Identify which cell holds the provided text, then report its [x, y] central coordinate. 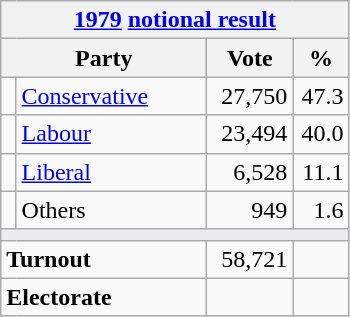
Labour [112, 134]
Liberal [112, 172]
11.1 [321, 172]
Conservative [112, 96]
Others [112, 210]
1979 notional result [175, 20]
949 [250, 210]
% [321, 58]
1.6 [321, 210]
6,528 [250, 172]
27,750 [250, 96]
40.0 [321, 134]
Electorate [104, 297]
Party [104, 58]
Turnout [104, 259]
47.3 [321, 96]
Vote [250, 58]
58,721 [250, 259]
23,494 [250, 134]
